Return the (x, y) coordinate for the center point of the cell that contains the specified text.  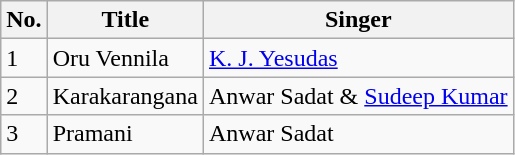
Anwar Sadat (358, 134)
Oru Vennila (125, 58)
Karakarangana (125, 96)
Title (125, 20)
3 (24, 134)
K. J. Yesudas (358, 58)
No. (24, 20)
Singer (358, 20)
Pramani (125, 134)
1 (24, 58)
Anwar Sadat & Sudeep Kumar (358, 96)
2 (24, 96)
